Extract the (X, Y) coordinate from the center of the cell holding the provided text.  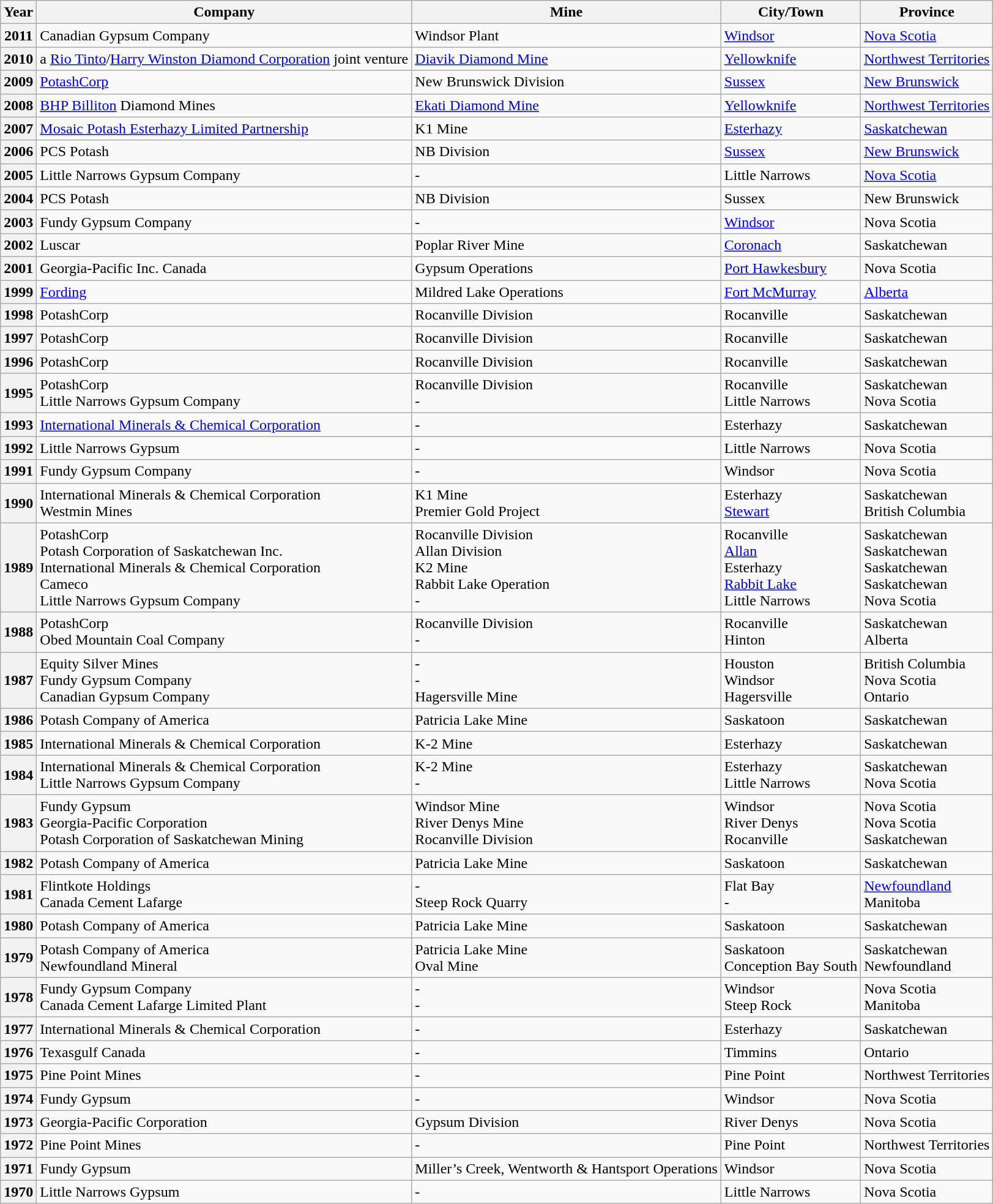
Port Hawkesbury (790, 268)
1992 (18, 448)
2006 (18, 152)
K-2 Mine (567, 743)
PotashCorpObed Mountain Coal Company (224, 632)
1975 (18, 1075)
EsterhazyLittle Narrows (790, 775)
Fundy Gypsum CompanyCanada Cement Lafarge Limited Plant (224, 998)
-- (567, 998)
Fort McMurray (790, 292)
K-2 Mine- (567, 775)
2008 (18, 105)
1986 (18, 720)
K1 Mine (567, 129)
Year (18, 12)
British ColumbiaNova ScotiaOntario (927, 680)
Georgia-Pacific Inc. Canada (224, 268)
2010 (18, 59)
International Minerals & Chemical CorporationWestmin Mines (224, 503)
1995 (18, 393)
1997 (18, 338)
1981 (18, 895)
WindsorSteep Rock (790, 998)
River Denys (790, 1122)
1989 (18, 567)
Fording (224, 292)
Flintkote HoldingsCanada Cement Lafarge (224, 895)
PotashCorpLittle Narrows Gypsum Company (224, 393)
Gypsum Operations (567, 268)
New Brunswick Division (567, 82)
SaskatoonConception Bay South (790, 957)
1974 (18, 1099)
Ekati Diamond Mine (567, 105)
Rocanville DivisionAllan DivisionK2 MineRabbit Lake Operation- (567, 567)
1982 (18, 862)
Mildred Lake Operations (567, 292)
1996 (18, 362)
Mine (567, 12)
1983 (18, 823)
International Minerals & Chemical CorporationLittle Narrows Gypsum Company (224, 775)
Nova Scotia Manitoba (927, 998)
Fundy GypsumGeorgia-Pacific CorporationPotash Corporation of Saskatchewan Mining (224, 823)
Coronach (790, 245)
1985 (18, 743)
1991 (18, 471)
K1 MinePremier Gold Project (567, 503)
HoustonWindsorHagersville (790, 680)
Flat Bay- (790, 895)
Nova ScotiaNova ScotiaSaskatchewan (927, 823)
2005 (18, 175)
Diavik Diamond Mine (567, 59)
1976 (18, 1052)
2007 (18, 129)
1988 (18, 632)
Mosaic Potash Esterhazy Limited Partnership (224, 129)
1999 (18, 292)
SaskatchewanAlberta (927, 632)
Saskatchewan British Columbia (927, 503)
SaskatchewanNewfoundland (927, 957)
2004 (18, 198)
Timmins (790, 1052)
2001 (18, 268)
-Steep Rock Quarry (567, 895)
NewfoundlandManitoba (927, 895)
1970 (18, 1192)
Ontario (927, 1052)
Equity Silver MinesFundy Gypsum CompanyCanadian Gypsum Company (224, 680)
PotashCorpPotash Corporation of Saskatchewan Inc.International Minerals & Chemical CorporationCamecoLittle Narrows Gypsum Company (224, 567)
RocanvilleLittle Narrows (790, 393)
1973 (18, 1122)
1984 (18, 775)
1972 (18, 1145)
--Hagersville Mine (567, 680)
Gypsum Division (567, 1122)
Alberta (927, 292)
1993 (18, 425)
RocanvilleHinton (790, 632)
1990 (18, 503)
RocanvilleAllanEsterhazyRabbit LakeLittle Narrows (790, 567)
Company (224, 12)
1977 (18, 1029)
2009 (18, 82)
Windsor Plant (567, 36)
Patricia Lake MineOval Mine (567, 957)
WindsorRiver DenysRocanville (790, 823)
1979 (18, 957)
a Rio Tinto/Harry Winston Diamond Corporation joint venture (224, 59)
1998 (18, 315)
Potash Company of AmericaNewfoundland Mineral (224, 957)
BHP Billiton Diamond Mines (224, 105)
1971 (18, 1168)
Windsor MineRiver Denys MineRocanville Division (567, 823)
Luscar (224, 245)
Poplar River Mine (567, 245)
Miller’s Creek, Wentworth & Hantsport Operations (567, 1168)
City/Town (790, 12)
Province (927, 12)
2002 (18, 245)
2003 (18, 222)
1978 (18, 998)
SaskatchewanSaskatchewanSaskatchewanSaskatchewanNova Scotia (927, 567)
Canadian Gypsum Company (224, 36)
Georgia-Pacific Corporation (224, 1122)
1980 (18, 926)
2011 (18, 36)
1987 (18, 680)
EsterhazyStewart (790, 503)
Texasgulf Canada (224, 1052)
Little Narrows Gypsum Company (224, 175)
